Return [x, y] of the center of cell containing provided text 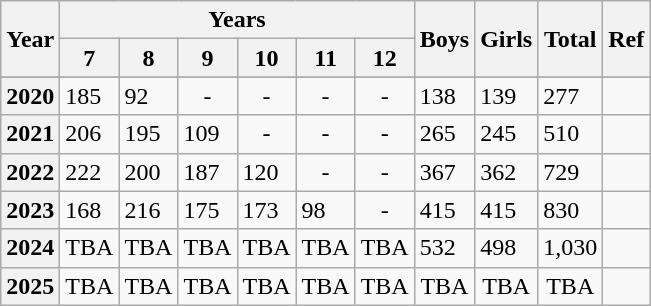
120 [266, 172]
265 [444, 134]
Ref [626, 39]
98 [326, 210]
245 [506, 134]
362 [506, 172]
Total [570, 39]
510 [570, 134]
187 [208, 172]
367 [444, 172]
222 [90, 172]
185 [90, 96]
1,030 [570, 248]
9 [208, 58]
168 [90, 210]
2024 [30, 248]
2021 [30, 134]
92 [148, 96]
12 [384, 58]
277 [570, 96]
2025 [30, 286]
Years [237, 20]
10 [266, 58]
206 [90, 134]
2020 [30, 96]
109 [208, 134]
Boys [444, 39]
830 [570, 210]
729 [570, 172]
2023 [30, 210]
Year [30, 39]
498 [506, 248]
7 [90, 58]
8 [148, 58]
2022 [30, 172]
Girls [506, 39]
175 [208, 210]
216 [148, 210]
532 [444, 248]
11 [326, 58]
173 [266, 210]
138 [444, 96]
139 [506, 96]
200 [148, 172]
195 [148, 134]
